Output the (x, y) coordinate of the center of the cell containing the given text.  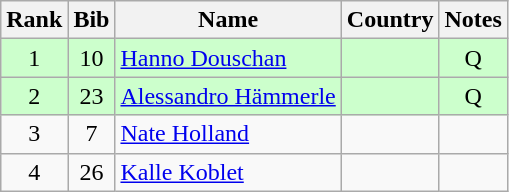
Name (228, 20)
Alessandro Hämmerle (228, 96)
2 (34, 96)
Hanno Douschan (228, 58)
10 (92, 58)
Bib (92, 20)
Kalle Koblet (228, 172)
7 (92, 134)
Rank (34, 20)
Country (390, 20)
4 (34, 172)
3 (34, 134)
23 (92, 96)
1 (34, 58)
Nate Holland (228, 134)
Notes (473, 20)
26 (92, 172)
